Return (X, Y) of the center of cell containing provided text 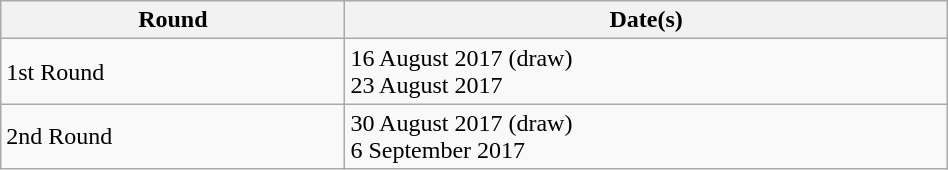
1st Round (173, 72)
Round (173, 20)
16 August 2017 (draw)23 August 2017 (646, 72)
Date(s) (646, 20)
2nd Round (173, 136)
30 August 2017 (draw)6 September 2017 (646, 136)
